Identify which cell holds the provided text, then report its [X, Y] central coordinate. 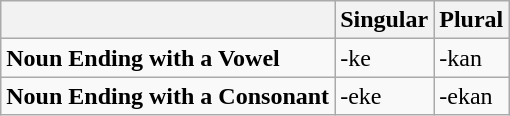
Noun Ending with a Consonant [168, 96]
-eke [384, 96]
Singular [384, 20]
-ke [384, 58]
Noun Ending with a Vowel [168, 58]
-kan [472, 58]
Plural [472, 20]
-ekan [472, 96]
